Extract the (x, y) coordinate from the center of the cell holding the provided text.  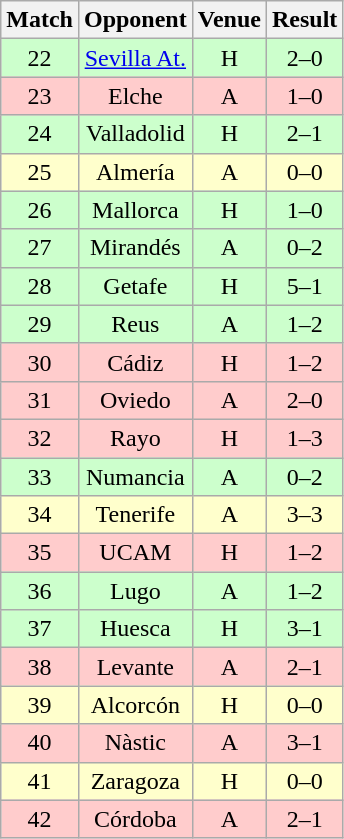
Córdoba (135, 819)
Levante (135, 667)
Huesca (135, 629)
Cádiz (135, 362)
Lugo (135, 591)
Getafe (135, 286)
Rayo (135, 438)
Sevilla At. (135, 58)
Tenerife (135, 515)
Alcorcón (135, 705)
Opponent (135, 20)
33 (40, 477)
31 (40, 400)
30 (40, 362)
1–3 (304, 438)
29 (40, 324)
Numancia (135, 477)
3–3 (304, 515)
Venue (229, 20)
27 (40, 248)
42 (40, 819)
34 (40, 515)
40 (40, 743)
Oviedo (135, 400)
41 (40, 781)
24 (40, 134)
Mirandés (135, 248)
Nàstic (135, 743)
Mallorca (135, 210)
23 (40, 96)
5–1 (304, 286)
UCAM (135, 553)
26 (40, 210)
Zaragoza (135, 781)
37 (40, 629)
Result (304, 20)
38 (40, 667)
Reus (135, 324)
22 (40, 58)
Valladolid (135, 134)
28 (40, 286)
Match (40, 20)
Elche (135, 96)
32 (40, 438)
25 (40, 172)
Almería (135, 172)
35 (40, 553)
36 (40, 591)
39 (40, 705)
